Pinpoint the cell where the given text exists, returning its [X, Y] midpoint coordinate. 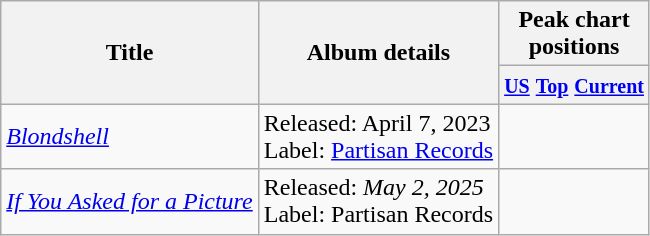
Released: April 7, 2023Label: Partisan Records [378, 136]
Album details [378, 52]
Released: May 2, 2025Label: Partisan Records [378, 202]
Title [130, 52]
US Top Current [574, 85]
If You Asked for a Picture [130, 202]
Blondshell [130, 136]
Peak chartpositions [574, 34]
